Provide the [X, Y] coordinate of the cell's center where the given text is located.  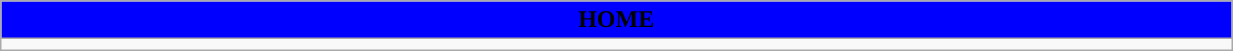
HOME [616, 20]
